Detect which cell encompasses the target text, then output its (x, y) center coordinate. 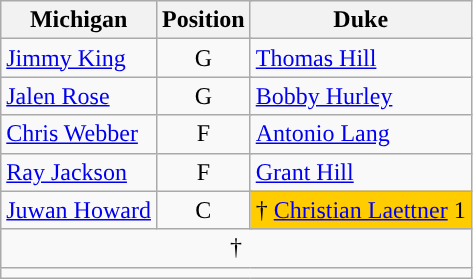
Duke (360, 20)
Ray Jackson (79, 172)
Grant Hill (360, 172)
Position (203, 20)
C (203, 210)
Jimmy King (79, 58)
† (236, 248)
Juwan Howard (79, 210)
Antonio Lang (360, 134)
Bobby Hurley (360, 96)
Chris Webber (79, 134)
† Christian Laettner 1 (360, 210)
Michigan (79, 20)
Jalen Rose (79, 96)
Thomas Hill (360, 58)
